Scan for the cell matching the given text and deliver its [X, Y] coordinate at center. 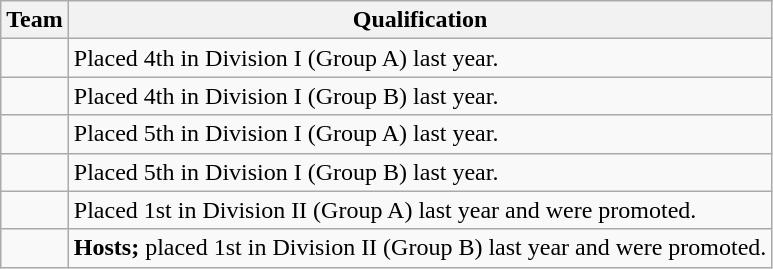
Placed 4th in Division I (Group B) last year. [420, 96]
Qualification [420, 20]
Hosts; placed 1st in Division II (Group B) last year and were promoted. [420, 248]
Placed 4th in Division I (Group A) last year. [420, 58]
Placed 5th in Division I (Group A) last year. [420, 134]
Team [35, 20]
Placed 1st in Division II (Group A) last year and were promoted. [420, 210]
Placed 5th in Division I (Group B) last year. [420, 172]
